Capture the cell that displays the provided text and extract its [X, Y] central coordinate. 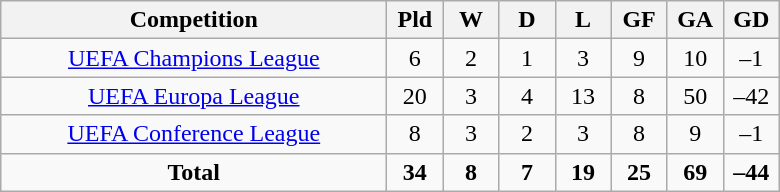
1 [527, 58]
4 [527, 96]
UEFA Europa League [194, 96]
Total [194, 172]
Competition [194, 20]
7 [527, 172]
UEFA Champions League [194, 58]
50 [695, 96]
25 [639, 172]
13 [583, 96]
D [527, 20]
UEFA Conference League [194, 134]
19 [583, 172]
Pld [415, 20]
W [471, 20]
L [583, 20]
20 [415, 96]
GA [695, 20]
6 [415, 58]
34 [415, 172]
GF [639, 20]
–42 [751, 96]
10 [695, 58]
GD [751, 20]
–44 [751, 172]
69 [695, 172]
